Identify which cell holds the provided text, then report its [x, y] central coordinate. 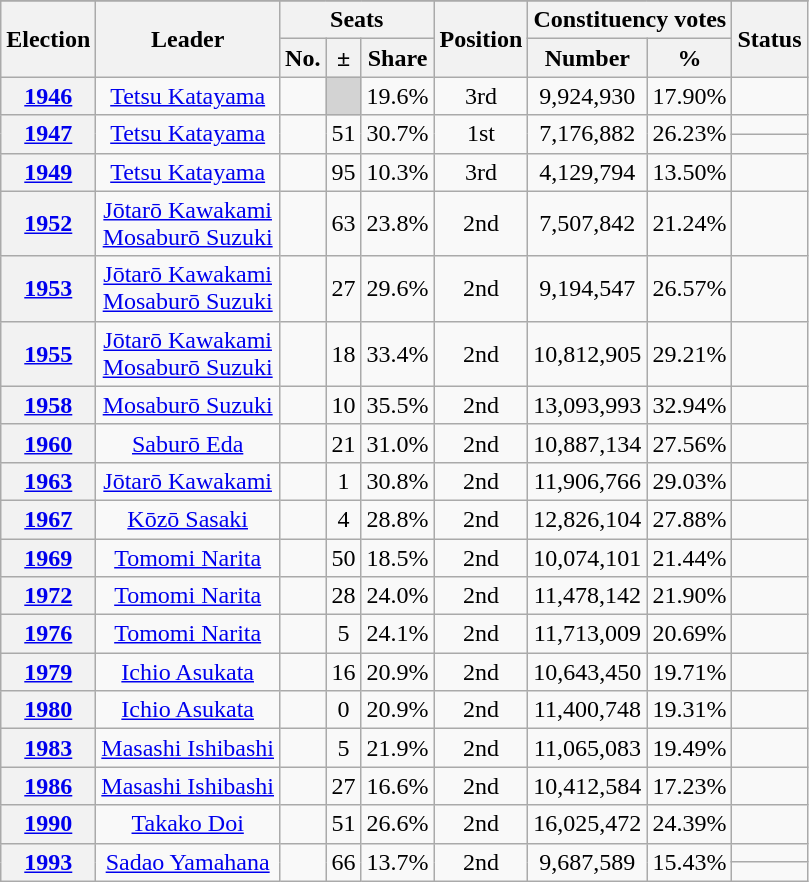
26.23% [690, 134]
% [690, 58]
Constituency votes [630, 20]
1958 [48, 405]
30.8% [398, 481]
Number [588, 58]
1983 [48, 748]
16.6% [398, 786]
95 [344, 172]
Saburō Eda [188, 443]
30.7% [398, 134]
Seats [358, 20]
21.9% [398, 748]
29.03% [690, 481]
66 [344, 862]
26.6% [398, 824]
Mosaburō Suzuki [188, 405]
32.94% [690, 405]
16,025,472 [588, 824]
1967 [48, 519]
Jōtarō Kawakami [188, 481]
21.90% [690, 596]
7,176,882 [588, 134]
1st [481, 134]
19.31% [690, 710]
23.8% [398, 224]
10.3% [398, 172]
1976 [48, 634]
1980 [48, 710]
1969 [48, 557]
10,812,905 [588, 354]
9,194,547 [588, 288]
50 [344, 557]
63 [344, 224]
31.0% [398, 443]
10,074,101 [588, 557]
Leader [188, 39]
Status [770, 39]
10,412,584 [588, 786]
1993 [48, 862]
Sadao Yamahana [188, 862]
10,887,134 [588, 443]
10 [344, 405]
15.43% [690, 862]
11,478,142 [588, 596]
35.5% [398, 405]
1986 [48, 786]
10,643,450 [588, 672]
27.56% [690, 443]
1990 [48, 824]
24.39% [690, 824]
24.0% [398, 596]
1946 [48, 96]
1979 [48, 672]
Kōzō Sasaki [188, 519]
29.6% [398, 288]
4,129,794 [588, 172]
Position [481, 39]
11,400,748 [588, 710]
17.90% [690, 96]
No. [303, 58]
1955 [48, 354]
13.50% [690, 172]
11,065,083 [588, 748]
28.8% [398, 519]
Takako Doi [188, 824]
1949 [48, 172]
19.49% [690, 748]
18 [344, 354]
9,924,930 [588, 96]
19.71% [690, 672]
18.5% [398, 557]
1972 [48, 596]
Election [48, 39]
16 [344, 672]
20.69% [690, 634]
19.6% [398, 96]
1953 [48, 288]
29.21% [690, 354]
4 [344, 519]
21.44% [690, 557]
1 [344, 481]
26.57% [690, 288]
21 [344, 443]
Share [398, 58]
0 [344, 710]
21.24% [690, 224]
± [344, 58]
7,507,842 [588, 224]
11,713,009 [588, 634]
28 [344, 596]
24.1% [398, 634]
1960 [48, 443]
13,093,993 [588, 405]
1963 [48, 481]
17.23% [690, 786]
9,687,589 [588, 862]
11,906,766 [588, 481]
33.4% [398, 354]
1952 [48, 224]
13.7% [398, 862]
27.88% [690, 519]
1947 [48, 134]
12,826,104 [588, 519]
